Return [X, Y] of the center of cell containing provided text 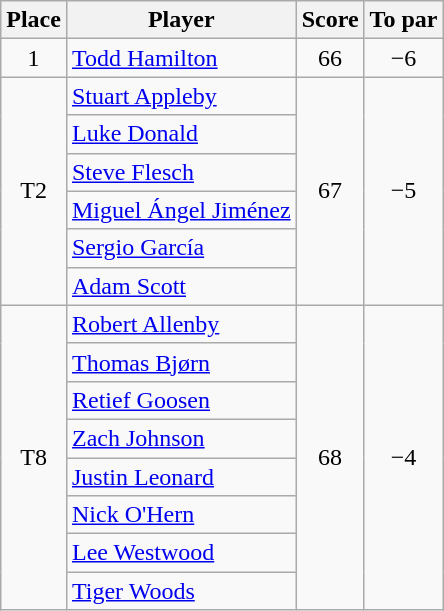
To par [404, 20]
Adam Scott [181, 286]
Zach Johnson [181, 438]
Todd Hamilton [181, 58]
Thomas Bjørn [181, 362]
Luke Donald [181, 134]
68 [330, 457]
Stuart Appleby [181, 96]
Steve Flesch [181, 172]
1 [34, 58]
Score [330, 20]
Miguel Ángel Jiménez [181, 210]
66 [330, 58]
−4 [404, 457]
Robert Allenby [181, 324]
Retief Goosen [181, 400]
Nick O'Hern [181, 515]
Justin Leonard [181, 477]
Tiger Woods [181, 591]
Player [181, 20]
−5 [404, 191]
Sergio García [181, 248]
Lee Westwood [181, 553]
67 [330, 191]
Place [34, 20]
T8 [34, 457]
T2 [34, 191]
−6 [404, 58]
